Find where the given text appears and provide that cell's center as (x, y) coordinate. 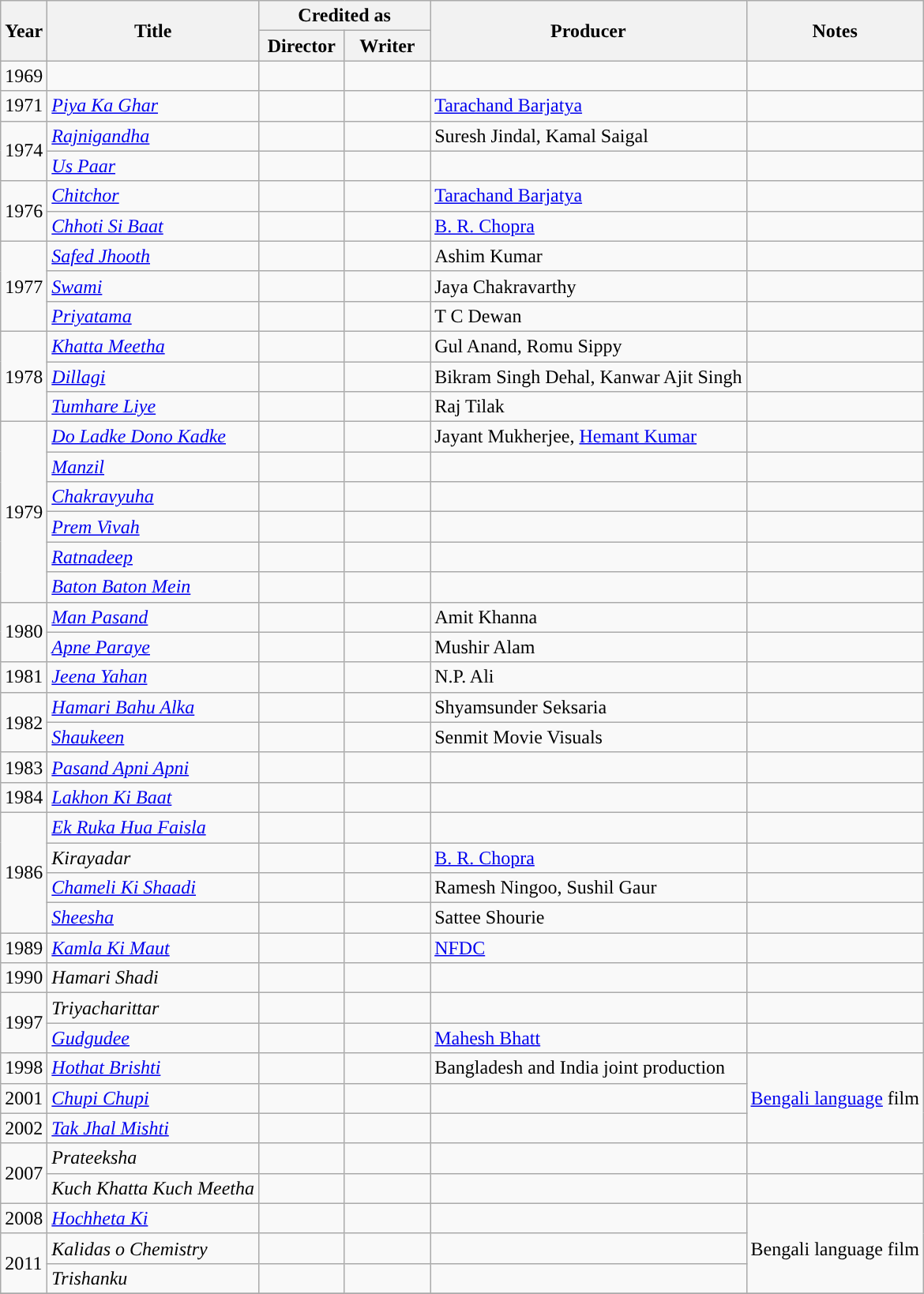
Chupi Chupi (153, 1098)
Ashim Kumar (588, 256)
Safed Jhooth (153, 256)
1978 (24, 376)
2008 (24, 1218)
Dillagi (153, 377)
Khatta Meetha (153, 346)
Man Pasand (153, 617)
Tumhare Liye (153, 407)
Rajnigandha (153, 136)
2007 (24, 1173)
Hamari Bahu Alka (153, 707)
1976 (24, 211)
Kalidas o Chemistry (153, 1248)
Manzil (153, 467)
Kuch Khatta Kuch Meetha (153, 1188)
Shaukeen (153, 737)
Title (153, 31)
Apne Paraye (153, 647)
Kamla Ki Maut (153, 948)
1989 (24, 948)
Trishanku (153, 1278)
Hochheta Ki (153, 1218)
Hothat Brishti (153, 1068)
Priyatama (153, 316)
Swami (153, 286)
Year (24, 31)
Senmit Movie Visuals (588, 737)
Prateeksha (153, 1158)
1980 (24, 632)
Prem Vivah (153, 527)
1997 (24, 1023)
T C Dewan (588, 316)
1998 (24, 1068)
2002 (24, 1128)
1974 (24, 151)
Pasand Apni Apni (153, 767)
Jaya Chakravarthy (588, 286)
Bangladesh and India joint production (588, 1068)
Kirayadar (153, 857)
Producer (588, 31)
Hamari Shadi (153, 978)
1971 (24, 106)
Credited as (344, 16)
Us Paar (153, 166)
Mahesh Bhatt (588, 1038)
Gul Anand, Romu Sippy (588, 346)
Gudgudee (153, 1038)
Shyamsunder Seksaria (588, 707)
Director (302, 46)
1986 (24, 872)
Triyacharittar (153, 1008)
Ratnadeep (153, 557)
Chakravyuha (153, 497)
Mushir Alam (588, 647)
Lakhon Ki Baat (153, 797)
1977 (24, 286)
Ramesh Ningoo, Sushil Gaur (588, 888)
Chhoti Si Baat (153, 226)
1983 (24, 767)
Amit Khanna (588, 617)
Jeena Yahan (153, 677)
Jayant Mukherjee, Hemant Kumar (588, 437)
1990 (24, 978)
Notes (835, 31)
2011 (24, 1263)
1981 (24, 677)
1979 (24, 512)
Do Ladke Dono Kadke (153, 437)
N.P. Ali (588, 677)
Tak Jhal Mishti (153, 1128)
1984 (24, 797)
2001 (24, 1098)
Sattee Shourie (588, 918)
Chitchor (153, 196)
Chameli Ki Shaadi (153, 888)
1982 (24, 722)
1969 (24, 76)
Bikram Singh Dehal, Kanwar Ajit Singh (588, 377)
Writer (387, 46)
Ek Ruka Hua Faisla (153, 827)
Raj Tilak (588, 407)
Suresh Jindal, Kamal Saigal (588, 136)
NFDC (588, 948)
Piya Ka Ghar (153, 106)
Baton Baton Mein (153, 587)
Sheesha (153, 918)
